Output the [X, Y] coordinate of the center of the cell containing the given text.  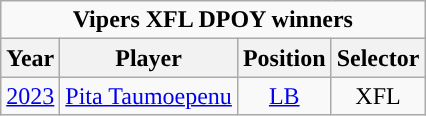
Year [30, 58]
Position [284, 58]
LB [284, 96]
Selector [378, 58]
2023 [30, 96]
Vipers XFL DPOY winners [213, 20]
Player [149, 58]
XFL [378, 96]
Pita Taumoepenu [149, 96]
